Determine the [X, Y] coordinate at the center of the cell enclosing the given text.  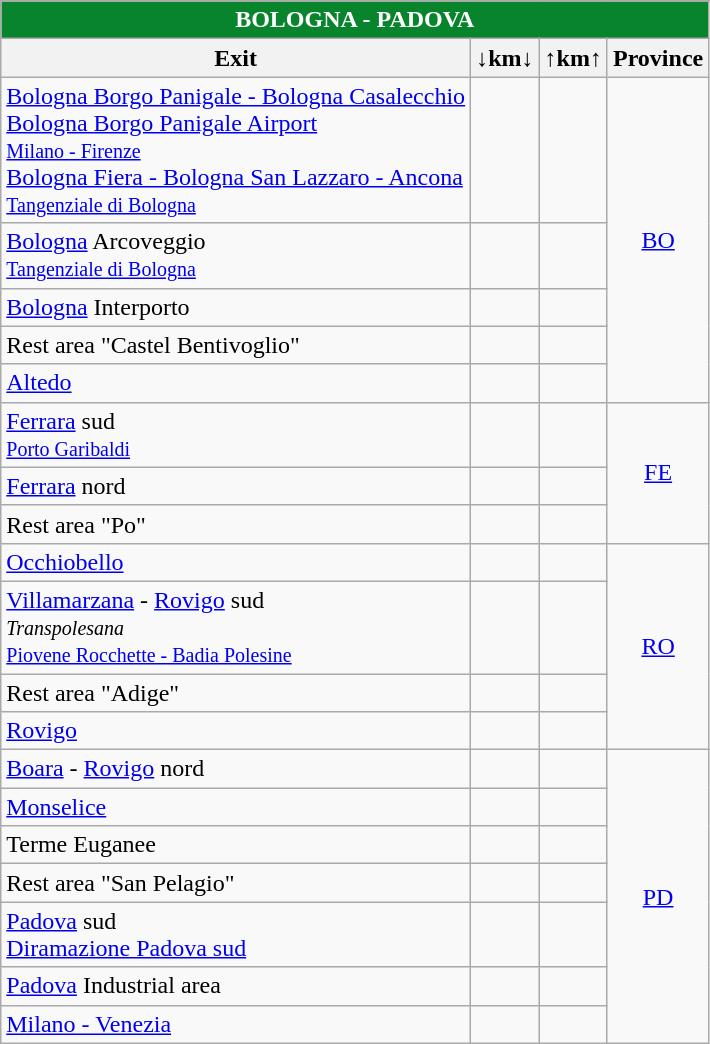
Villamarzana - Rovigo sud Transpolesana Piovene Rocchette - Badia Polesine [236, 627]
Rest area "Po" [236, 524]
FE [658, 472]
Rest area "Castel Bentivoglio" [236, 345]
↑km↑ [573, 58]
RO [658, 646]
Province [658, 58]
Rovigo [236, 731]
Bologna Interporto [236, 307]
Ferrara sud Porto Garibaldi [236, 434]
Monselice [236, 807]
Padova sud Diramazione Padova sud [236, 934]
BOLOGNA - PADOVA [355, 20]
Rest area "Adige" [236, 693]
Altedo [236, 383]
Boara - Rovigo nord [236, 769]
BO [658, 240]
Occhiobello [236, 562]
Exit [236, 58]
Padova Industrial area [236, 986]
Bologna Arcoveggio Tangenziale di Bologna [236, 256]
Milano - Venezia [236, 1024]
Rest area "San Pelagio" [236, 883]
↓km↓ [505, 58]
Terme Euganee [236, 845]
PD [658, 896]
Ferrara nord [236, 486]
